Search for the cell housing the specified text and yield its [X, Y] center coordinate. 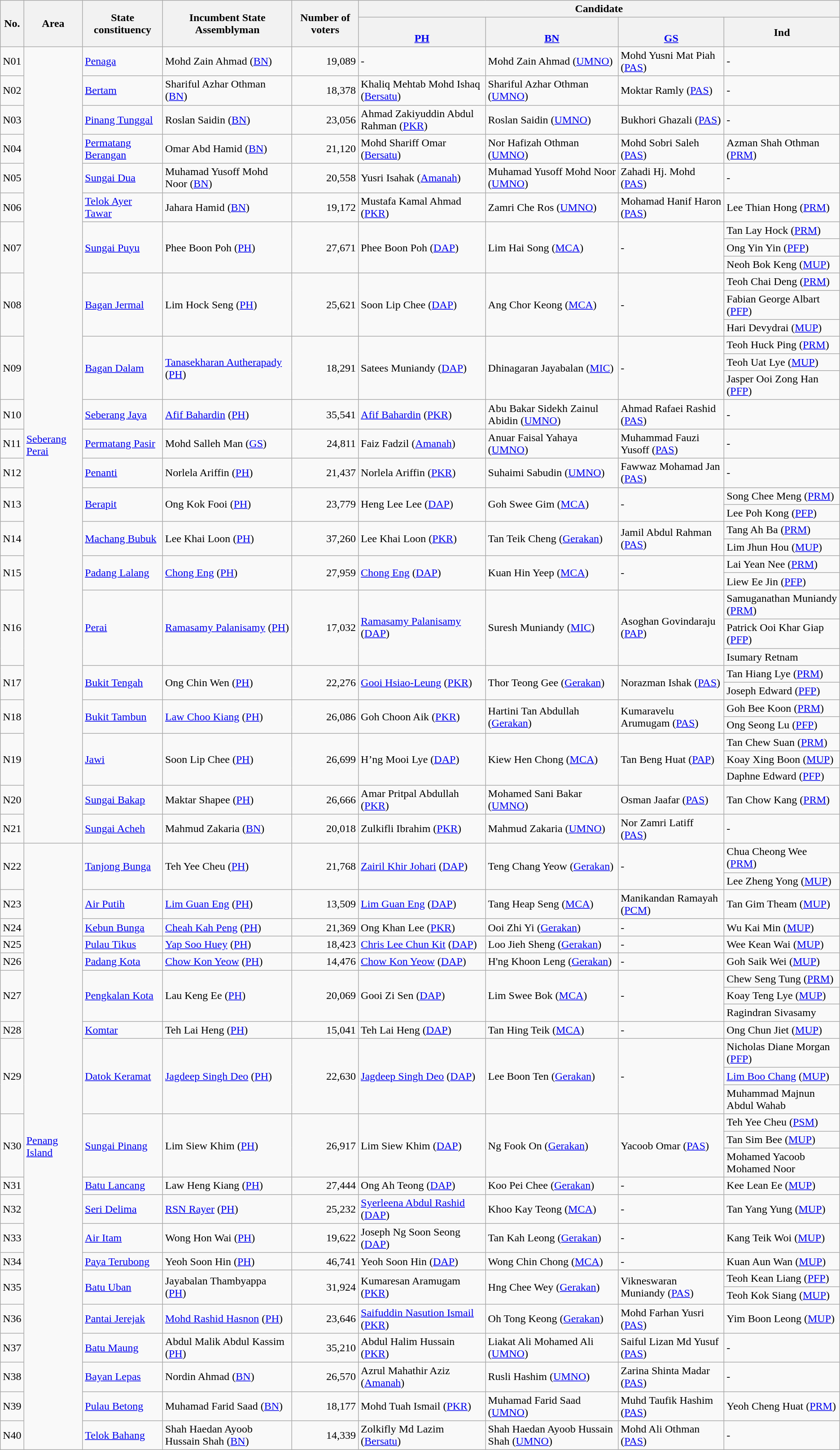
31,924 [325, 1287]
25,621 [325, 304]
Wee Kean Wai (MUP) [782, 944]
Kebun Bunga [123, 927]
Lee Khai Loon (PH) [227, 539]
Amar Pritpal Abdullah (PKR) [422, 800]
Daphne Edward (PFP) [782, 776]
Ong Seong Lu (PFP) [782, 725]
35,210 [325, 1348]
N31 [12, 1186]
Yap Soo Huey (PH) [227, 944]
20,018 [325, 828]
Pantai Jerejak [123, 1319]
Vikneswaran Muniandy (PAS) [671, 1287]
N22 [12, 866]
Kuan Aun Wan (MUP) [782, 1261]
27,671 [325, 247]
N27 [12, 996]
Bukit Tengah [123, 683]
Koo Pei Chee (Gerakan) [552, 1186]
Koay Teng Lye (MUP) [782, 996]
Shah Haedan Ayoob Hussain Shah (UMNO) [552, 1435]
Lim Siew Khim (DAP) [422, 1145]
Telok Bahang [123, 1435]
24,811 [325, 443]
Muhd Taufik Hashim (PAS) [671, 1406]
Hng Chee Wey (Gerakan) [552, 1287]
Perai [123, 627]
Kuan Hin Yeep (MCA) [552, 573]
N17 [12, 683]
Seri Delima [123, 1209]
Lee Boon Ten (Gerakan) [552, 1076]
Tan Teik Cheng (Gerakan) [552, 539]
Shariful Azhar Othman (UMNO) [552, 91]
N14 [12, 539]
Muhammad Majnun Abdul Wahab [782, 1100]
Komtar [123, 1030]
Nicholas Diane Morgan (PFP) [782, 1053]
Jagdeep Singh Deo (DAP) [422, 1076]
Jahara Hamid (BN) [227, 207]
Wong Chin Chong (MCA) [552, 1261]
Mohd Zain Ahmad (BN) [227, 61]
Abdul Halim Hussain (PKR) [422, 1348]
Penaga [123, 61]
20,558 [325, 178]
Joseph Ng Soon Seong (DAP) [422, 1238]
N01 [12, 61]
Tan Sim Bee (MUP) [782, 1139]
27,444 [325, 1186]
18,177 [325, 1406]
Mustafa Kamal Ahmad (PKR) [422, 207]
Mohd Rashid Hasnon (PH) [227, 1319]
N29 [12, 1076]
Paya Terubong [123, 1261]
Goh Bee Koon (PRM) [782, 708]
Ong Yin Yin (PFP) [782, 247]
Tan Kah Leong (Gerakan) [552, 1238]
N05 [12, 178]
Bayan Lepas [123, 1377]
Pengkalan Kota [123, 996]
Azman Shah Othman (PRM) [782, 149]
26,570 [325, 1377]
46,741 [325, 1261]
N06 [12, 207]
Batu Maung [123, 1348]
23,646 [325, 1319]
Lim Jhun Hou (MUP) [782, 547]
Ng Fook On (Gerakan) [552, 1145]
Yeoh Soon Hin (DAP) [422, 1261]
Nordin Ahmad (BN) [227, 1377]
Muhamad Farid Saad (BN) [227, 1406]
RSN Rayer (PH) [227, 1209]
Teoh Kok Siang (MUP) [782, 1295]
Area [53, 23]
Yim Boon Leong (MUP) [782, 1319]
Zulkifli Ibrahim (PKR) [422, 828]
Norlela Ariffin (PKR) [422, 473]
Telok Ayer Tawar [123, 207]
Azrul Mahathir Aziz (Amanah) [422, 1377]
Mohd Shariff Omar (Bersatu) [422, 149]
Chow Kon Yeow (DAP) [422, 961]
Norazman Ishak (PAS) [671, 683]
PH [422, 32]
19,089 [325, 61]
Yeoh Soon Hin (PH) [227, 1261]
Tang Heap Seng (MCA) [552, 904]
Tan Lay Hock (PRM) [782, 230]
Cheah Kah Peng (PH) [227, 927]
Ramasamy Palanisamy (PH) [227, 627]
Saifuddin Nasution Ismail (PKR) [422, 1319]
Chow Kon Yeow (PH) [227, 961]
Teoh Chai Deng (PRM) [782, 281]
Goh Choon Aik (PKR) [422, 717]
Lee Khai Loon (PKR) [422, 539]
Song Chee Meng (PRM) [782, 496]
Rusli Hashim (UMNO) [552, 1377]
Teh Yee Cheu (PH) [227, 866]
Mohd Farhan Yusri (PAS) [671, 1319]
N34 [12, 1261]
Abu Bakar Sidekh Zainul Abidin (UMNO) [552, 415]
Goh Saik Wei (MUP) [782, 961]
Jamil Abdul Rahman (PAS) [671, 539]
Mahmud Zakaria (UMNO) [552, 828]
N23 [12, 904]
N30 [12, 1145]
Chua Cheong Wee (PRM) [782, 858]
Osman Jaafar (PAS) [671, 800]
N24 [12, 927]
22,276 [325, 683]
Tan Chew Suan (PRM) [782, 742]
Sungai Pinang [123, 1145]
Chong Eng (PH) [227, 573]
Berapit [123, 504]
State constituency [123, 23]
Law Choo Kiang (PH) [227, 717]
25,232 [325, 1209]
Number of voters [325, 23]
Teoh Huck Ping (PRM) [782, 345]
Nor Hafizah Othman (UMNO) [552, 149]
Batu Lancang [123, 1186]
Gooi Zi Sen (DAP) [422, 996]
26,666 [325, 800]
Teoh Uat Lye (MUP) [782, 362]
Asoghan Govindaraju (PAP) [671, 627]
21,437 [325, 473]
Teh Lai Heng (DAP) [422, 1030]
Mohd Zain Ahmad (UMNO) [552, 61]
19,172 [325, 207]
Soon Lip Chee (DAP) [422, 304]
Lim Hai Song (MCA) [552, 247]
Ong Chin Wen (PH) [227, 683]
Anuar Faisal Yahaya (UMNO) [552, 443]
Muhamad Yusoff Mohd Noor (BN) [227, 178]
23,056 [325, 119]
Teoh Kean Liang (PFP) [782, 1278]
Pulau Tikus [123, 944]
Bertam [123, 91]
Zolkifly Md Lazim (Bersatu) [422, 1435]
N18 [12, 717]
Seberang Jaya [123, 415]
Lee Zheng Yong (MUP) [782, 881]
Manikandan Ramayah (PCM) [671, 904]
Muhamad Yusoff Mohd Noor (UMNO) [552, 178]
Incumbent State Assemblyman [227, 23]
Saiful Lizan Md Yusuf (PAS) [671, 1348]
GS [671, 32]
21,768 [325, 866]
Tan Hiang Lye (PRM) [782, 674]
Lee Poh Kong (PFP) [782, 513]
Ong Kok Fooi (PH) [227, 504]
Sungai Puyu [123, 247]
Tan Chow Kang (PRM) [782, 800]
N28 [12, 1030]
Fabian George Albart (PFP) [782, 304]
14,476 [325, 961]
Wong Hon Wai (PH) [227, 1238]
15,041 [325, 1030]
N10 [12, 415]
N32 [12, 1209]
35,541 [325, 415]
Mohd Yusni Mat Piah (PAS) [671, 61]
Yusri Isahak (Amanah) [422, 178]
Ramasamy Palanisamy (DAP) [422, 627]
Ong Ah Teong (DAP) [422, 1186]
Ong Chun Jiet (MUP) [782, 1030]
18,378 [325, 91]
Syerleena Abdul Rashid (DAP) [422, 1209]
27,959 [325, 573]
Joseph Edward (PFP) [782, 691]
N12 [12, 473]
Bukhori Ghazali (PAS) [671, 119]
Kumaravelu Arumugam (PAS) [671, 717]
18,291 [325, 368]
Suresh Muniandy (MIC) [552, 627]
N13 [12, 504]
Tan Yang Yung (MUP) [782, 1209]
Air Putih [123, 904]
Suhaimi Sabudin (UMNO) [552, 473]
Air Itam [123, 1238]
Tang Ah Ba (PRM) [782, 530]
Lau Keng Ee (PH) [227, 996]
N04 [12, 149]
Ahmad Rafaei Rashid (PAS) [671, 415]
Phee Boon Poh (PH) [227, 247]
Neoh Bok Keng (MUP) [782, 264]
Lim Guan Eng (PH) [227, 904]
N03 [12, 119]
Seberang Perai [53, 445]
Maktar Shapee (PH) [227, 800]
Pinang Tunggal [123, 119]
Teh Lai Heng (PH) [227, 1030]
Loo Jieh Sheng (Gerakan) [552, 944]
Fawwaz Mohamad Jan (PAS) [671, 473]
Datok Keramat [123, 1076]
Chew Seng Tung (PRM) [782, 979]
13,509 [325, 904]
Ragindran Sivasamy [782, 1013]
N02 [12, 91]
Tan Hing Teik (MCA) [552, 1030]
Mohamed Yacoob Mohamed Noor [782, 1162]
Oh Tong Keong (Gerakan) [552, 1319]
H’ng Mooi Lye (DAP) [422, 759]
Kiew Hen Chong (MCA) [552, 759]
Batu Uban [123, 1287]
26,917 [325, 1145]
Mohamed Sani Bakar (UMNO) [552, 800]
Candidate [599, 9]
Jayabalan Thambyappa (PH) [227, 1287]
N07 [12, 247]
37,260 [325, 539]
Zamri Che Ros (UMNO) [552, 207]
Jasper Ooi Zong Han (PFP) [782, 385]
Tan Beng Huat (PAP) [671, 759]
Bagan Jermal [123, 304]
21,120 [325, 149]
19,622 [325, 1238]
Afif Bahardin (PH) [227, 415]
N39 [12, 1406]
Lim Siew Khim (PH) [227, 1145]
Padang Lalang [123, 573]
Mohd Salleh Man (GS) [227, 443]
Pulau Betong [123, 1406]
Ind [782, 32]
Mohd Ali Othman (PAS) [671, 1435]
Liakat Ali Mohamed Ali (UMNO) [552, 1348]
Permatang Berangan [123, 149]
22,630 [325, 1076]
Abdul Malik Abdul Kassim (PH) [227, 1348]
Ang Chor Keong (MCA) [552, 304]
17,032 [325, 627]
Padang Kota [123, 961]
N40 [12, 1435]
Mahmud Zakaria (BN) [227, 828]
Heng Lee Lee (DAP) [422, 504]
Goh Swee Gim (MCA) [552, 504]
20,069 [325, 996]
Khoo Kay Teong (MCA) [552, 1209]
Lim Hock Seng (PH) [227, 304]
Zarina Shinta Madar (PAS) [671, 1377]
N20 [12, 800]
Teh Yee Cheu (PSM) [782, 1122]
Tanasekharan Autherapady (PH) [227, 368]
N33 [12, 1238]
Isumary Retnam [782, 657]
Kumaresan Aramugam (PKR) [422, 1287]
Chris Lee Chun Kit (DAP) [422, 944]
N35 [12, 1287]
Ahmad Zakiyuddin Abdul Rahman (PKR) [422, 119]
No. [12, 23]
Mohamad Hanif Haron (PAS) [671, 207]
Shah Haedan Ayoob Hussain Shah (BN) [227, 1435]
Lim Guan Eng (DAP) [422, 904]
Kee Lean Ee (MUP) [782, 1186]
N25 [12, 944]
BN [552, 32]
Bagan Dalam [123, 368]
N09 [12, 368]
Omar Abd Hamid (BN) [227, 149]
Sungai Dua [123, 178]
Penang Island [53, 1147]
Norlela Ariffin (PH) [227, 473]
N36 [12, 1319]
N21 [12, 828]
Moktar Ramly (PAS) [671, 91]
Penanti [123, 473]
Tanjong Bunga [123, 866]
Teng Chang Yeow (Gerakan) [552, 866]
Liew Ee Jin (PFP) [782, 581]
Sungai Acheh [123, 828]
18,423 [325, 944]
Mohd Sobri Saleh (PAS) [671, 149]
Khaliq Mehtab Mohd Ishaq (Bersatu) [422, 91]
H'ng Khoon Leng (Gerakan) [552, 961]
Tan Gim Theam (MUP) [782, 904]
26,699 [325, 759]
N11 [12, 443]
N26 [12, 961]
Zairil Khir Johari (DAP) [422, 866]
Wu Kai Min (MUP) [782, 927]
Bukit Tambun [123, 717]
Hartini Tan Abdullah (Gerakan) [552, 717]
Ong Khan Lee (PKR) [422, 927]
N08 [12, 304]
14,339 [325, 1435]
Yacoob Omar (PAS) [671, 1145]
Mohd Tuah Ismail (PKR) [422, 1406]
Law Heng Kiang (PH) [227, 1186]
Jagdeep Singh Deo (PH) [227, 1076]
21,369 [325, 927]
23,779 [325, 504]
Roslan Saidin (UMNO) [552, 119]
Satees Muniandy (DAP) [422, 368]
Muhammad Fauzi Yusoff (PAS) [671, 443]
Samuganathan Muniandy (PRM) [782, 604]
Gooi Hsiao-Leung (PKR) [422, 683]
Dhinagaran Jayabalan (MIC) [552, 368]
Machang Bubuk [123, 539]
Faiz Fadzil (Amanah) [422, 443]
Lim Swee Bok (MCA) [552, 996]
Muhamad Farid Saad (UMNO) [552, 1406]
N37 [12, 1348]
Roslan Saidin (BN) [227, 119]
Ooi Zhi Yi (Gerakan) [552, 927]
Lee Thian Hong (PRM) [782, 207]
Permatang Pasir [123, 443]
Sungai Bakap [123, 800]
N15 [12, 573]
Hari Devydrai (MUP) [782, 328]
Phee Boon Poh (DAP) [422, 247]
N16 [12, 627]
N19 [12, 759]
Chong Eng (DAP) [422, 573]
Kang Teik Woi (MUP) [782, 1238]
Lim Boo Chang (MUP) [782, 1076]
Soon Lip Chee (PH) [227, 759]
Afif Bahardin (PKR) [422, 415]
Yeoh Cheng Huat (PRM) [782, 1406]
Nor Zamri Latiff (PAS) [671, 828]
Jawi [123, 759]
Shariful Azhar Othman (BN) [227, 91]
Thor Teong Gee (Gerakan) [552, 683]
N38 [12, 1377]
Koay Xing Boon (MUP) [782, 759]
Zahadi Hj. Mohd (PAS) [671, 178]
Lai Yean Nee (PRM) [782, 564]
Patrick Ooi Khar Giap (PFP) [782, 634]
26,086 [325, 717]
